For the text-containing cell, return its midpoint in [X, Y] coordinate format. 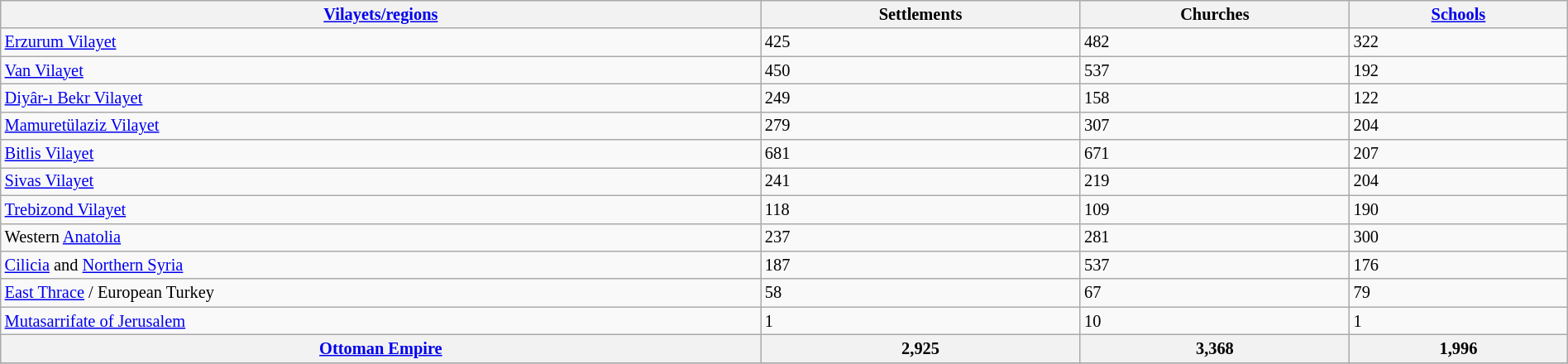
122 [1459, 98]
187 [920, 265]
176 [1459, 265]
Mutasarrifate of Jerusalem [380, 321]
10 [1215, 321]
2,925 [920, 348]
Erzurum Vilayet [380, 42]
Sivas Vilayet [380, 181]
192 [1459, 70]
Settlements [920, 14]
281 [1215, 237]
109 [1215, 209]
Western Anatolia [380, 237]
307 [1215, 126]
425 [920, 42]
249 [920, 98]
118 [920, 209]
671 [1215, 154]
158 [1215, 98]
279 [920, 126]
Diyâr-ı Bekr Vilayet [380, 98]
Van Vilayet [380, 70]
Ottoman Empire [380, 348]
Mamuretülaziz Vilayet [380, 126]
681 [920, 154]
Bitlis Vilayet [380, 154]
Cilicia and Northern Syria [380, 265]
67 [1215, 293]
482 [1215, 42]
219 [1215, 181]
Churches [1215, 14]
58 [920, 293]
190 [1459, 209]
241 [920, 181]
207 [1459, 154]
300 [1459, 237]
Schools [1459, 14]
1,996 [1459, 348]
3,368 [1215, 348]
79 [1459, 293]
322 [1459, 42]
Trebizond Vilayet [380, 209]
237 [920, 237]
East Thrace / European Turkey [380, 293]
450 [920, 70]
Vilayets/regions [380, 14]
